Extract the [X, Y] coordinate from the center of the cell holding the provided text.  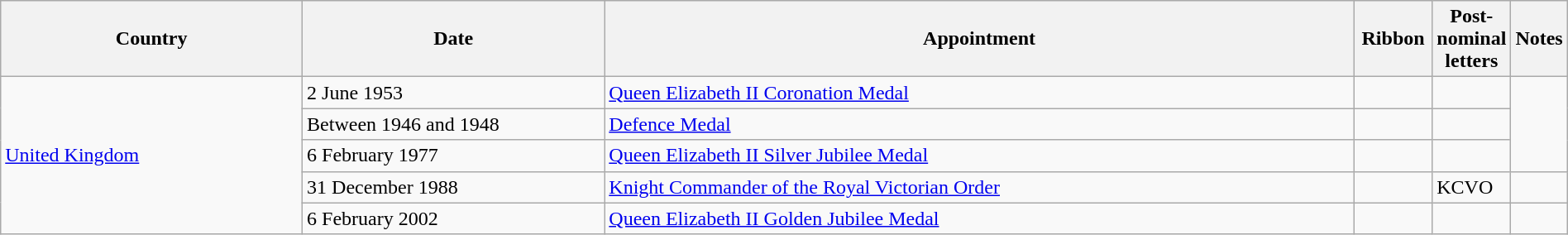
Notes [1539, 39]
Between 1946 and 1948 [453, 124]
United Kingdom [152, 156]
Queen Elizabeth II Coronation Medal [979, 93]
2 June 1953 [453, 93]
KCVO [1472, 187]
Queen Elizabeth II Silver Jubilee Medal [979, 156]
Knight Commander of the Royal Victorian Order [979, 187]
Queen Elizabeth II Golden Jubilee Medal [979, 218]
Country [152, 39]
6 February 1977 [453, 156]
6 February 2002 [453, 218]
Appointment [979, 39]
Date [453, 39]
Ribbon [1393, 39]
Defence Medal [979, 124]
31 December 1988 [453, 187]
Post-nominal letters [1472, 39]
